Detect which cell encompasses the target text, then output its [x, y] center coordinate. 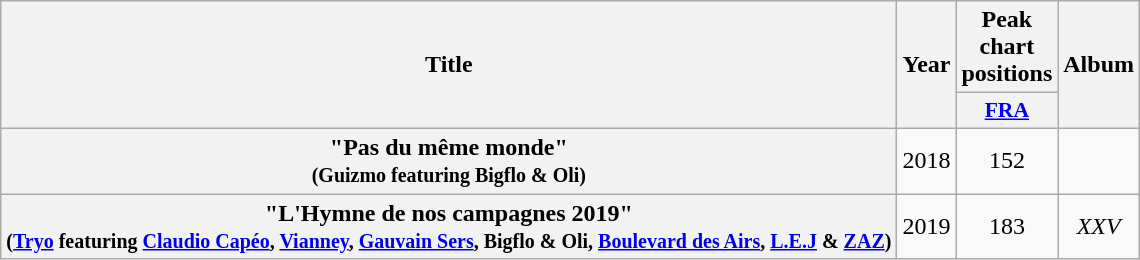
Album [1099, 65]
2018 [926, 160]
"L'Hymne de nos campagnes 2019"(Tryo featuring Claudio Capéo, Vianney, Gauvain Sers, Bigflo & Oli, Boulevard des Airs, L.E.J & ZAZ) [449, 226]
Title [449, 65]
152 [1007, 160]
Year [926, 65]
"Pas du même monde"(Guizmo featuring Bigflo & Oli) [449, 160]
2019 [926, 226]
XXV [1099, 226]
Peak chart positions [1007, 47]
FRA [1007, 111]
183 [1007, 226]
